Locate the cell with the specified text and output its (X, Y) center coordinate. 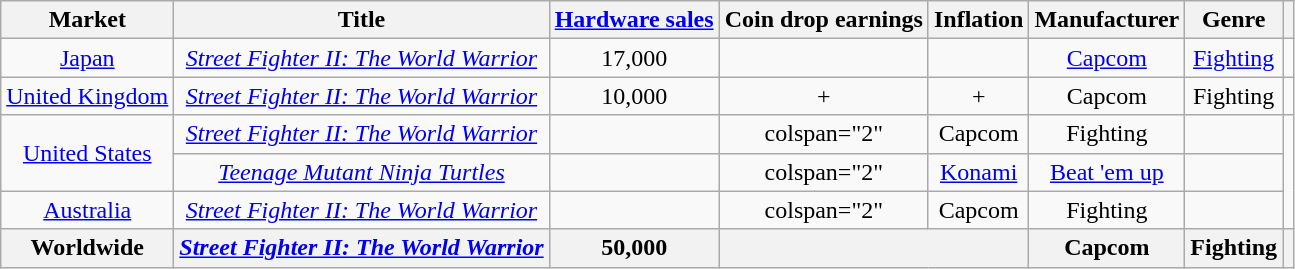
Market (88, 20)
Worldwide (88, 248)
10,000 (634, 96)
Konami (978, 172)
United States (88, 153)
United Kingdom (88, 96)
Inflation (978, 20)
Title (362, 20)
Teenage Mutant Ninja Turtles (362, 172)
Manufacturer (1107, 20)
17,000 (634, 58)
Genre (1234, 20)
50,000 (634, 248)
Beat 'em up (1107, 172)
Australia (88, 210)
Hardware sales (634, 20)
Japan (88, 58)
Coin drop earnings (824, 20)
